Output the [x, y] coordinate of the center of the cell containing the given text.  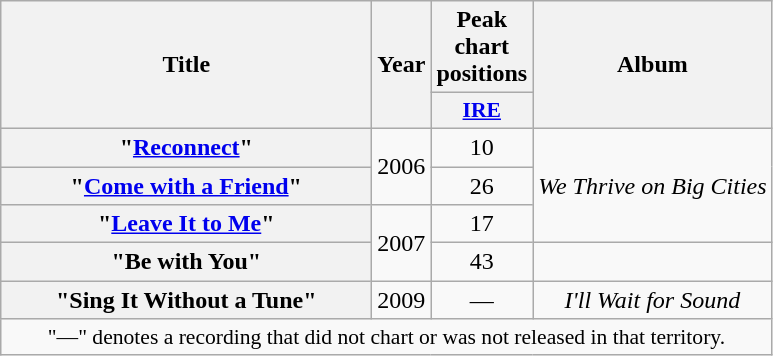
Year [402, 65]
"—" denotes a recording that did not chart or was not released in that territory. [386, 337]
"Be with You" [186, 262]
10 [482, 147]
2007 [402, 243]
2006 [402, 166]
"Sing It Without a Tune" [186, 300]
— [482, 300]
26 [482, 185]
Album [653, 65]
"Come with a Friend" [186, 185]
Title [186, 65]
43 [482, 262]
2009 [402, 300]
17 [482, 224]
IRE [482, 111]
Peak chart positions [482, 47]
We Thrive on Big Cities [653, 185]
"Leave It to Me" [186, 224]
I'll Wait for Sound [653, 300]
"Reconnect" [186, 147]
